Capture the cell that displays the provided text and extract its [X, Y] central coordinate. 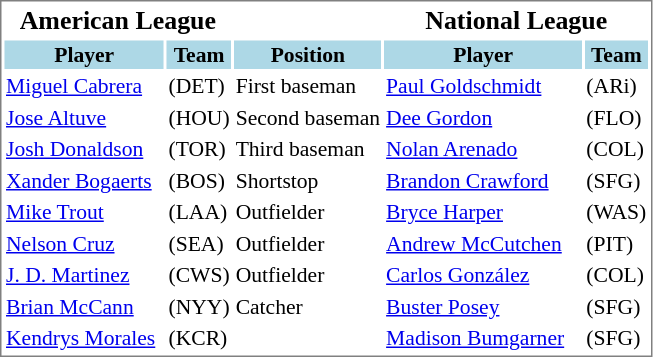
Carlos González [484, 275]
Bryce Harper [484, 212]
Xander Bogaerts [84, 180]
(NYY) [199, 306]
Dee Gordon [484, 118]
Andrew McCutchen [484, 244]
(PIT) [616, 244]
Kendrys Morales [84, 338]
Buster Posey [484, 306]
American League [118, 20]
Second baseman [308, 118]
Jose Altuve [84, 118]
(ARi) [616, 86]
Brian McCann [84, 306]
(BOS) [199, 180]
Catcher [308, 306]
(HOU) [199, 118]
Position [308, 54]
(LAA) [199, 212]
Josh Donaldson [84, 149]
(SEA) [199, 244]
Brandon Crawford [484, 180]
First baseman [308, 86]
(TOR) [199, 149]
National League [516, 20]
Shortstop [308, 180]
Mike Trout [84, 212]
Paul Goldschmidt [484, 86]
(WAS) [616, 212]
(CWS) [199, 275]
Third baseman [308, 149]
Nelson Cruz [84, 244]
Nolan Arenado [484, 149]
J. D. Martinez [84, 275]
Madison Bumgarner [484, 338]
(FLO) [616, 118]
(DET) [199, 86]
(KCR) [199, 338]
Miguel Cabrera [84, 86]
